Search for the cell housing the specified text and yield its [x, y] center coordinate. 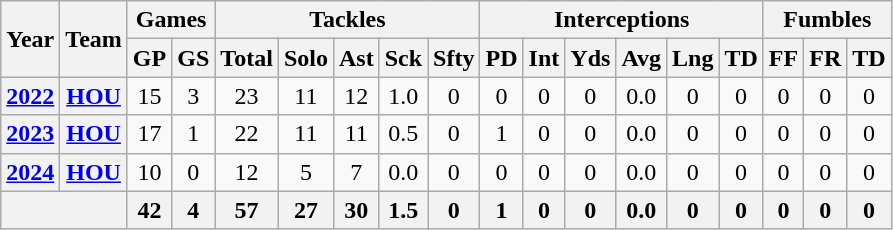
Year [30, 39]
27 [306, 210]
Int [544, 58]
Fumbles [827, 20]
23 [247, 96]
4 [194, 210]
30 [356, 210]
Sck [403, 58]
7 [356, 172]
5 [306, 172]
Avg [642, 58]
17 [149, 134]
GS [194, 58]
3 [194, 96]
GP [149, 58]
Team [94, 39]
57 [247, 210]
Lng [692, 58]
Yds [590, 58]
1.0 [403, 96]
42 [149, 210]
1.5 [403, 210]
Sfty [454, 58]
2024 [30, 172]
0.5 [403, 134]
FR [826, 58]
Tackles [348, 20]
Total [247, 58]
10 [149, 172]
2022 [30, 96]
15 [149, 96]
PD [502, 58]
Ast [356, 58]
FF [783, 58]
22 [247, 134]
Games [170, 20]
Solo [306, 58]
2023 [30, 134]
Interceptions [622, 20]
